Capture the cell that displays the provided text and extract its (x, y) central coordinate. 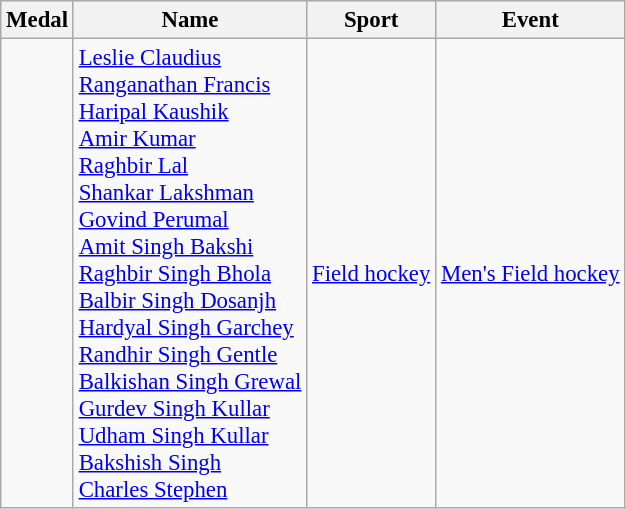
Field hockey (372, 274)
Men's Field hockey (530, 274)
Sport (372, 20)
Name (190, 20)
Event (530, 20)
Medal (38, 20)
